Find where the given text appears and provide that cell's center as (X, Y) coordinate. 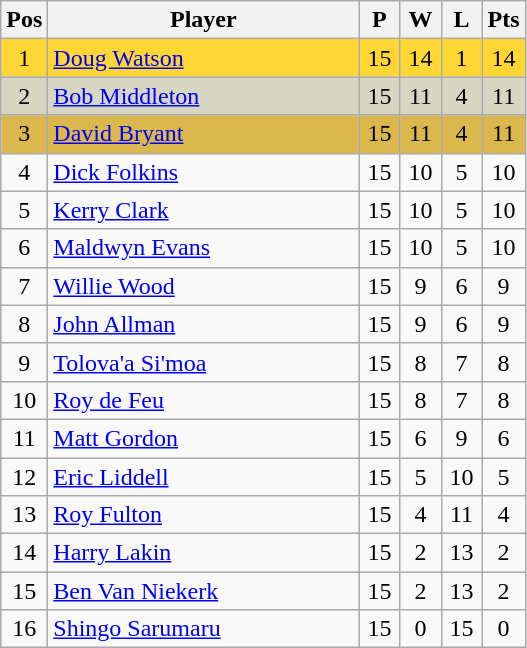
Matt Gordon (204, 438)
3 (24, 134)
David Bryant (204, 134)
Pts (504, 20)
Roy de Feu (204, 400)
L (462, 20)
12 (24, 477)
P (380, 20)
Eric Liddell (204, 477)
Maldwyn Evans (204, 248)
Ben Van Niekerk (204, 591)
Doug Watson (204, 58)
16 (24, 629)
Pos (24, 20)
Tolova'a Si'moa (204, 362)
Willie Wood (204, 286)
Roy Fulton (204, 515)
Dick Folkins (204, 172)
Shingo Sarumaru (204, 629)
W (420, 20)
Bob Middleton (204, 96)
Kerry Clark (204, 210)
John Allman (204, 324)
Player (204, 20)
Harry Lakin (204, 553)
